Locate the cell with the specified text and output its (x, y) center coordinate. 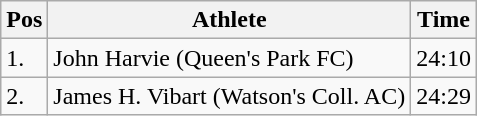
24:29 (444, 96)
Athlete (230, 20)
24:10 (444, 58)
Time (444, 20)
John Harvie (Queen's Park FC) (230, 58)
Pos (24, 20)
1. (24, 58)
2. (24, 96)
James H. Vibart (Watson's Coll. AC) (230, 96)
